Locate the cell with the specified text and output its (x, y) center coordinate. 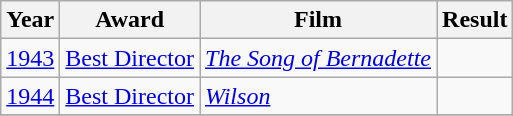
Film (318, 20)
Year (30, 20)
1943 (30, 58)
Award (130, 20)
Result (475, 20)
1944 (30, 96)
Wilson (318, 96)
The Song of Bernadette (318, 58)
